Locate the cell with the specified text and output its (X, Y) center coordinate. 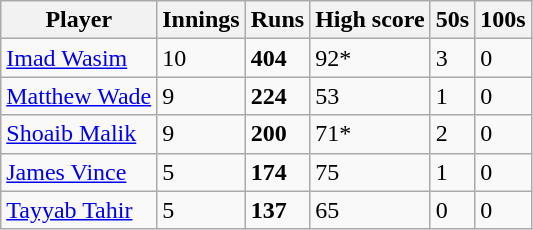
50s (452, 20)
75 (370, 172)
92* (370, 58)
224 (277, 96)
200 (277, 134)
Matthew Wade (79, 96)
174 (277, 172)
3 (452, 58)
137 (277, 210)
James Vince (79, 172)
Imad Wasim (79, 58)
71* (370, 134)
65 (370, 210)
High score (370, 20)
100s (503, 20)
10 (201, 58)
Player (79, 20)
2 (452, 134)
404 (277, 58)
Innings (201, 20)
Runs (277, 20)
Shoaib Malik (79, 134)
53 (370, 96)
Tayyab Tahir (79, 210)
